Locate the cell with the specified text and output its [X, Y] center coordinate. 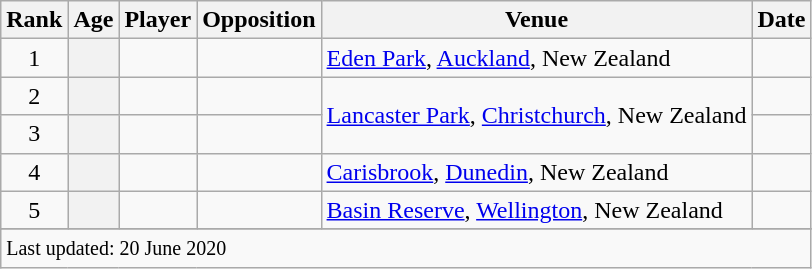
1 [34, 58]
Basin Reserve, Wellington, New Zealand [536, 210]
Venue [536, 20]
Last updated: 20 June 2020 [406, 248]
5 [34, 210]
3 [34, 134]
Rank [34, 20]
Player [158, 20]
Opposition [259, 20]
Eden Park, Auckland, New Zealand [536, 58]
Carisbrook, Dunedin, New Zealand [536, 172]
Lancaster Park, Christchurch, New Zealand [536, 115]
Age [94, 20]
Date [782, 20]
2 [34, 96]
4 [34, 172]
